Output the (X, Y) coordinate of the center of the cell containing the given text.  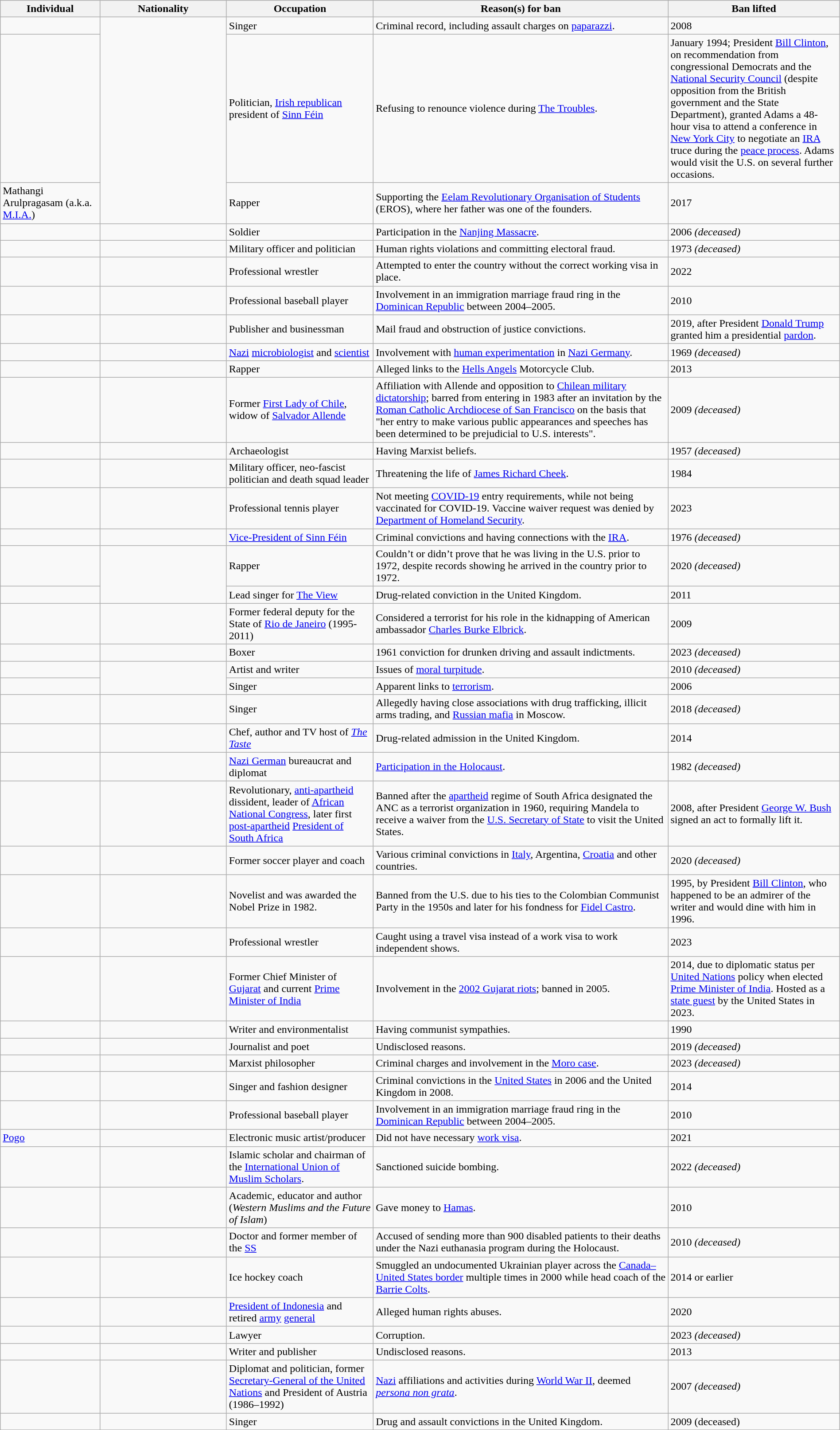
Ban lifted (754, 9)
Nationality (163, 9)
1984 (754, 473)
Archaeologist (299, 451)
Involvement in the 2002 Gujarat riots; banned in 2005. (521, 989)
Soldier (299, 232)
1961 conviction for drunken driving and assault indictments. (521, 652)
Caught using a travel visa instead of a work visa to work independent shows. (521, 942)
Former Chief Minister of Gujarat and current Prime Minister of India (299, 989)
Threatening the life of James Richard Cheek. (521, 473)
Accused of sending more than 900 disabled patients to their deaths under the Nazi euthanasia program during the Holocaust. (521, 1242)
Considered a terrorist for his role in the kidnapping of American ambassador Charles Burke Elbrick. (521, 624)
2019 (deceased) (754, 1047)
2019, after President Donald Trump granted him a presidential pardon. (754, 329)
Banned from the U.S. due to his ties to the Colombian Communist Party in the 1950s and later for his fondness for Fidel Castro. (521, 901)
Criminal record, including assault charges on paparazzi. (521, 26)
Alleged links to the Hells Angels Motorcycle Club. (521, 369)
Revolutionary, anti-apartheid dissident, leader of African National Congress, later first post-apartheid President of South Africa (299, 813)
Mathangi Arulpragasam (a.k.a. M.I.A.) (50, 203)
Allegedly having close associations with drug trafficking, illicit arms trading, and Russian mafia in Moscow. (521, 709)
Having Marxist beliefs. (521, 451)
Alleged human rights abuses. (521, 1312)
2022 (deceased) (754, 1167)
2006 (754, 686)
President of Indonesia and retired army general (299, 1312)
Issues of moral turpitude. (521, 669)
2008, after President George W. Bush signed an act to formally lift it. (754, 813)
Criminal convictions and having connections with the IRA. (521, 537)
2008 (754, 26)
Nazi German bureaucrat and diplomat (299, 767)
Former First Lady of Chile, widow of Salvador Allende (299, 410)
Nazi affiliations and activities during World War II, deemed persona non grata. (521, 1387)
Boxer (299, 652)
Marxist philosopher (299, 1063)
Professional tennis player (299, 508)
Couldn’t or didn’t prove that he was living in the U.S. prior to 1972, despite records showing he arrived in the country prior to 1972. (521, 566)
Criminal convictions in the United States in 2006 and the United Kingdom in 2008. (521, 1086)
1976 (deceased) (754, 537)
Having communist sympathies. (521, 1030)
Refusing to renounce violence during The Troubles. (521, 108)
Military officer and politician (299, 249)
Former federal deputy for the State of Rio de Janeiro (1995-2011) (299, 624)
2020 (754, 1312)
Doctor and former member of the SS (299, 1242)
Novelist and was awarded the Nobel Prize in 1982. (299, 901)
Drug-related conviction in the United Kingdom. (521, 595)
1990 (754, 1030)
Lawyer (299, 1335)
Writer and publisher (299, 1352)
1969 (deceased) (754, 352)
Sanctioned suicide bombing. (521, 1167)
Singer and fashion designer (299, 1086)
Various criminal convictions in Italy, Argentina, Croatia and other countries. (521, 860)
Islamic scholar and chairman of the International Union of Muslim Scholars. (299, 1167)
Participation in the Nanjing Massacre. (521, 232)
Gave money to Hamas. (521, 1207)
Lead singer for The View (299, 595)
2021 (754, 1138)
Corruption. (521, 1335)
Involvement with human experimentation in Nazi Germany. (521, 352)
Pogo (50, 1138)
Supporting the Eelam Revolutionary Organisation of Students (EROS), where her father was one of the founders. (521, 203)
Writer and environmentalist (299, 1030)
Chef, author and TV host of The Taste (299, 738)
2014, due to diplomatic status per United Nations policy when elected Prime Minister of India. Hosted as a state guest by the United States in 2023. (754, 989)
Vice-President of Sinn Féin (299, 537)
Electronic music artist/producer (299, 1138)
1995, by President Bill Clinton, who happened to be an admirer of the writer and would dine with him in 1996. (754, 901)
Occupation (299, 9)
2009 (754, 624)
2018 (deceased) (754, 709)
Individual (50, 9)
Smuggled an undocumented Ukrainian player across the Canada–United States border multiple times in 2000 while head coach of the Barrie Colts. (521, 1277)
Human rights violations and committing electoral fraud. (521, 249)
Publisher and businessman (299, 329)
Artist and writer (299, 669)
Politician, Irish republican president of Sinn Féin (299, 108)
Former soccer player and coach (299, 860)
Apparent links to terrorism. (521, 686)
2006 (deceased) (754, 232)
Journalist and poet (299, 1047)
2014 or earlier (754, 1277)
Mail fraud and obstruction of justice convictions. (521, 329)
1957 (deceased) (754, 451)
Military officer, neo-fascist politician and death squad leader (299, 473)
Diplomat and politician, former Secretary-General of the United Nations and President of Austria (1986–1992) (299, 1387)
1973 (deceased) (754, 249)
Participation in the Holocaust. (521, 767)
2011 (754, 595)
2007 (deceased) (754, 1387)
2022 (754, 271)
Attempted to enter the country without the correct working visa in place. (521, 271)
Drug and assault convictions in the United Kingdom. (521, 1422)
Criminal charges and involvement in the Moro case. (521, 1063)
Did not have necessary work visa. (521, 1138)
1982 (deceased) (754, 767)
Academic, educator and author (Western Muslims and the Future of Islam) (299, 1207)
Drug-related admission in the United Kingdom. (521, 738)
Ice hockey coach (299, 1277)
Nazi microbiologist and scientist (299, 352)
Reason(s) for ban (521, 9)
2017 (754, 203)
